Determine the [X, Y] coordinate at the center of the cell enclosing the given text.  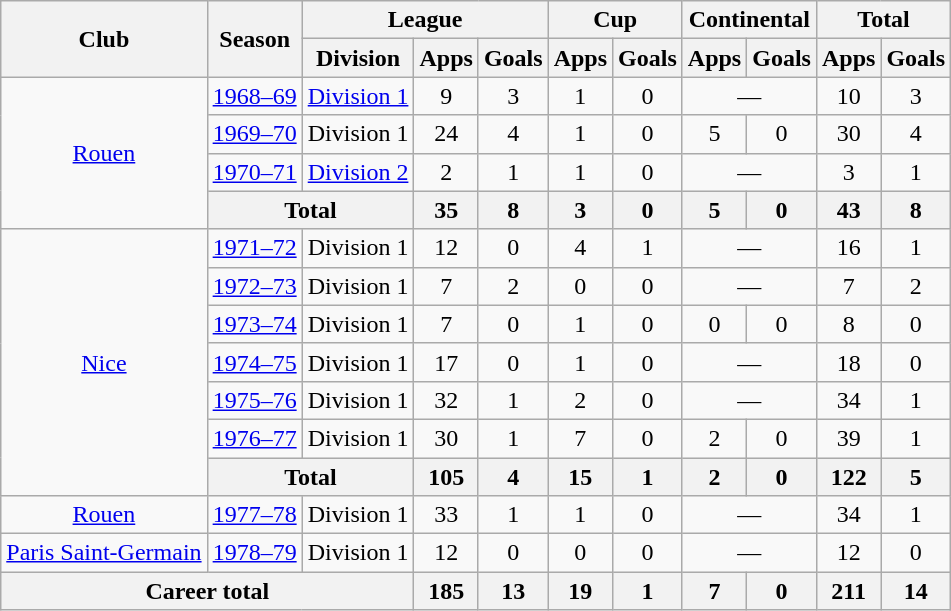
10 [848, 96]
1974–75 [254, 362]
16 [848, 248]
Club [104, 39]
League [425, 20]
1976–77 [254, 438]
211 [848, 591]
1973–74 [254, 324]
122 [848, 477]
17 [446, 362]
43 [848, 210]
13 [513, 591]
1975–76 [254, 400]
39 [848, 438]
9 [446, 96]
Division 2 [358, 172]
24 [446, 134]
32 [446, 400]
1978–79 [254, 553]
Season [254, 39]
14 [916, 591]
Cup [615, 20]
1970–71 [254, 172]
35 [446, 210]
Continental [749, 20]
Nice [104, 362]
1977–78 [254, 515]
18 [848, 362]
Division [358, 58]
1972–73 [254, 286]
19 [580, 591]
105 [446, 477]
Career total [208, 591]
Paris Saint-Germain [104, 553]
185 [446, 591]
1968–69 [254, 96]
33 [446, 515]
1971–72 [254, 248]
1969–70 [254, 134]
15 [580, 477]
